Return the (x, y) coordinate for the center point of the cell that contains the specified text.  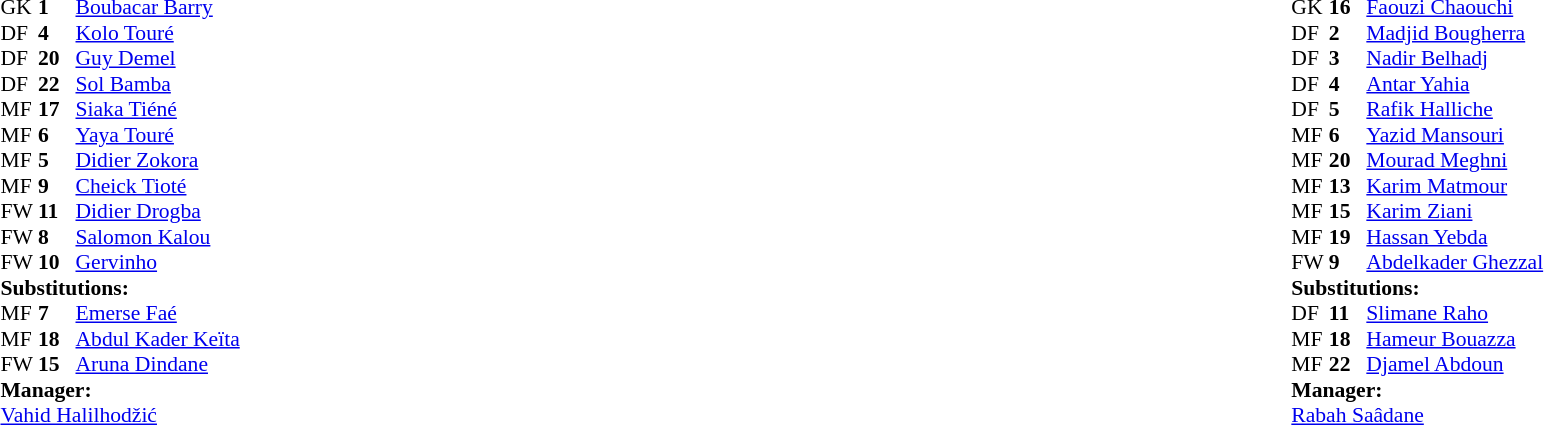
Siaka Tiéné (158, 109)
Aruna Dindane (158, 365)
Nadir Belhadj (1454, 59)
Guy Demel (158, 59)
Mourad Meghni (1454, 161)
3 (1348, 59)
Hameur Bouazza (1454, 339)
Emerse Faé (158, 313)
Didier Zokora (158, 161)
7 (57, 313)
Rafik Halliche (1454, 109)
Hassan Yebda (1454, 237)
Kolo Touré (158, 33)
Djamel Abdoun (1454, 365)
17 (57, 109)
19 (1348, 237)
Didier Drogba (158, 211)
13 (1348, 186)
Salomon Kalou (158, 237)
Karim Matmour (1454, 186)
2 (1348, 33)
Cheick Tioté (158, 186)
Yaya Touré (158, 135)
Abdul Kader Keïta (158, 339)
Gervinho (158, 263)
Karim Ziani (1454, 211)
Sol Bamba (158, 84)
10 (57, 263)
Slimane Raho (1454, 313)
Yazid Mansouri (1454, 135)
Abdelkader Ghezzal (1454, 263)
8 (57, 237)
Madjid Bougherra (1454, 33)
Antar Yahia (1454, 84)
